Determine the (x, y) coordinate at the center of the cell enclosing the given text.  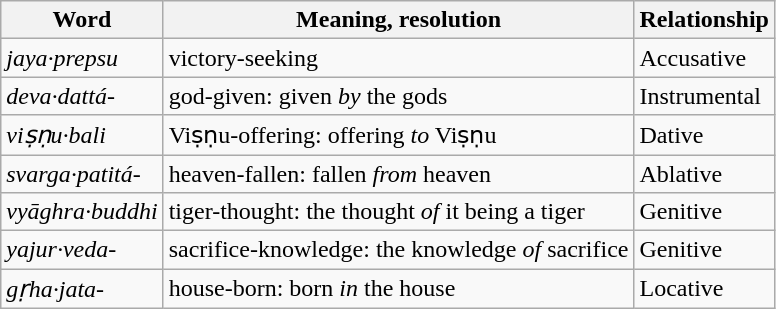
vyāghra·buddhi (82, 212)
Accusative (704, 58)
yajur·veda- (82, 250)
Word (82, 20)
house-born: born in the house (398, 289)
victory-seeking (398, 58)
Relationship (704, 20)
Ablative (704, 173)
gṛha·jata- (82, 289)
Meaning, resolution (398, 20)
jaya·prepsu (82, 58)
god-given: given by the gods (398, 96)
Viṣṇu-offering: offering to Viṣṇu (398, 135)
heaven-fallen: fallen from heaven (398, 173)
svarga·patitá- (82, 173)
viṣṇu·bali (82, 135)
sacrifice-knowledge: the knowledge of sacrifice (398, 250)
Instrumental (704, 96)
Locative (704, 289)
Dative (704, 135)
deva·dattá- (82, 96)
tiger-thought: the thought of it being a tiger (398, 212)
